Detect which cell encompasses the target text, then output its (x, y) center coordinate. 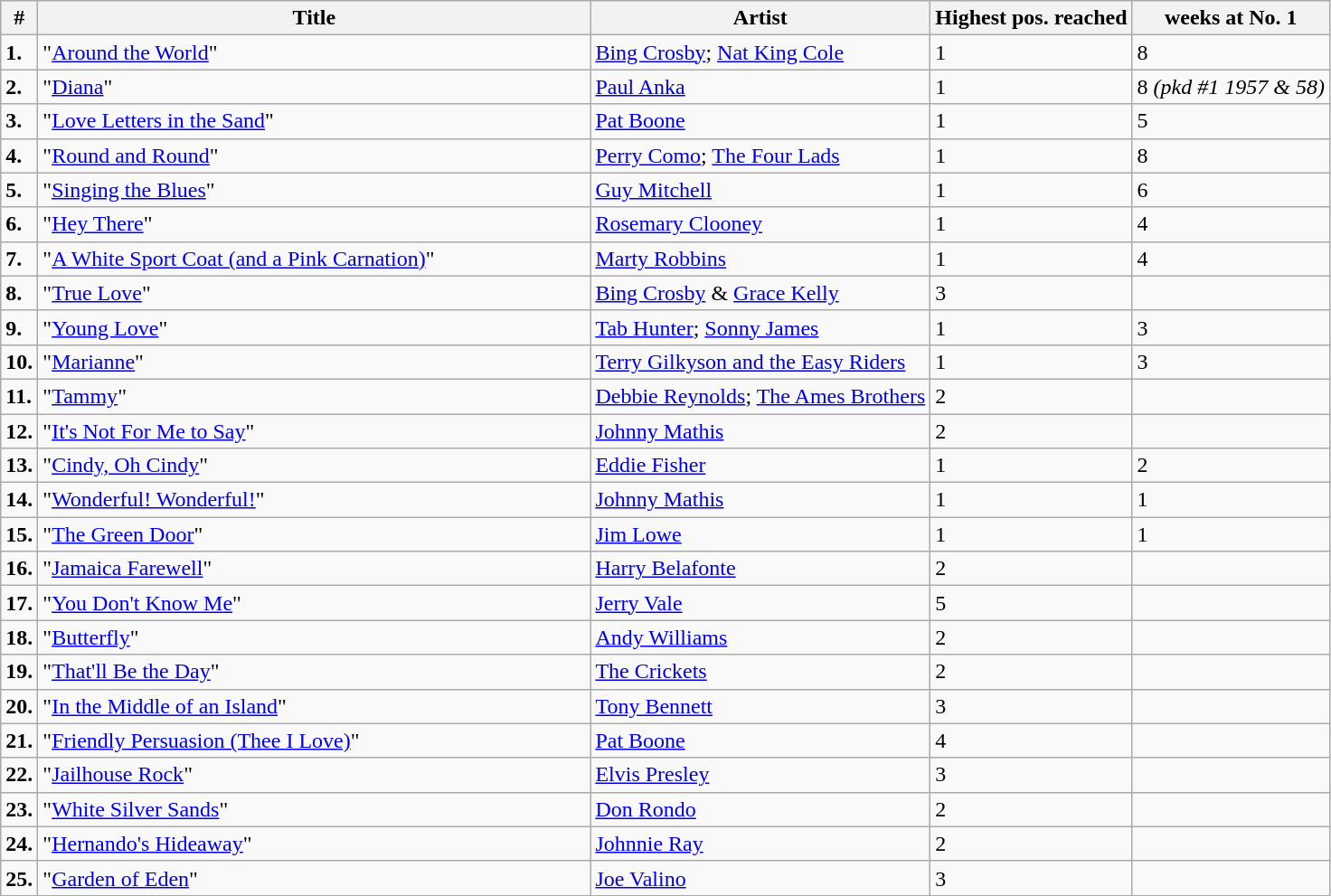
14. (20, 500)
24. (20, 844)
12. (20, 431)
4. (20, 156)
1. (20, 52)
25. (20, 878)
Andy Williams (760, 637)
Highest pos. reached (1031, 18)
Bing Crosby & Grace Kelly (760, 293)
8. (20, 293)
Perry Como; The Four Lads (760, 156)
9. (20, 327)
6 (1231, 190)
# (20, 18)
Jim Lowe (760, 534)
"Diana" (315, 87)
weeks at No. 1 (1231, 18)
"It's Not For Me to Say" (315, 431)
"Garden of Eden" (315, 878)
"Around the World" (315, 52)
"White Silver Sands" (315, 809)
22. (20, 775)
Marty Robbins (760, 259)
15. (20, 534)
Don Rondo (760, 809)
Johnnie Ray (760, 844)
6. (20, 224)
"The Green Door" (315, 534)
19. (20, 672)
"Hernando's Hideaway" (315, 844)
10. (20, 362)
16. (20, 569)
"Young Love" (315, 327)
Paul Anka (760, 87)
"Singing the Blues" (315, 190)
"That'll Be the Day" (315, 672)
"Friendly Persuasion (Thee I Love)" (315, 740)
Title (315, 18)
Tony Bennett (760, 706)
Jerry Vale (760, 603)
2. (20, 87)
Debbie Reynolds; The Ames Brothers (760, 396)
"Tammy" (315, 396)
"Jamaica Farewell" (315, 569)
"Wonderful! Wonderful!" (315, 500)
"Cindy, Oh Cindy" (315, 466)
Joe Valino (760, 878)
13. (20, 466)
"Hey There" (315, 224)
Rosemary Clooney (760, 224)
"Jailhouse Rock" (315, 775)
"You Don't Know Me" (315, 603)
8 (pkd #1 1957 & 58) (1231, 87)
"Love Letters in the Sand" (315, 121)
"True Love" (315, 293)
23. (20, 809)
18. (20, 637)
17. (20, 603)
Terry Gilkyson and the Easy Riders (760, 362)
Harry Belafonte (760, 569)
Artist (760, 18)
3. (20, 121)
11. (20, 396)
"In the Middle of an Island" (315, 706)
21. (20, 740)
5. (20, 190)
20. (20, 706)
Eddie Fisher (760, 466)
"Butterfly" (315, 637)
Elvis Presley (760, 775)
Bing Crosby; Nat King Cole (760, 52)
Guy Mitchell (760, 190)
The Crickets (760, 672)
"Marianne" (315, 362)
"A White Sport Coat (and a Pink Carnation)" (315, 259)
"Round and Round" (315, 156)
Tab Hunter; Sonny James (760, 327)
7. (20, 259)
